Capture the cell that displays the provided text and extract its (X, Y) central coordinate. 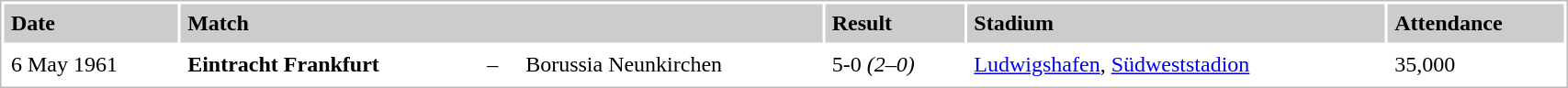
6 May 1961 (90, 65)
– (498, 65)
35,000 (1475, 65)
Date (90, 23)
Attendance (1475, 23)
Stadium (1176, 23)
Eintracht Frankfurt (329, 65)
Ludwigshafen, Südweststadion (1176, 65)
Borussia Neunkirchen (671, 65)
5-0 (2–0) (895, 65)
Result (895, 23)
Match (502, 23)
